Search for the cell housing the specified text and yield its (x, y) center coordinate. 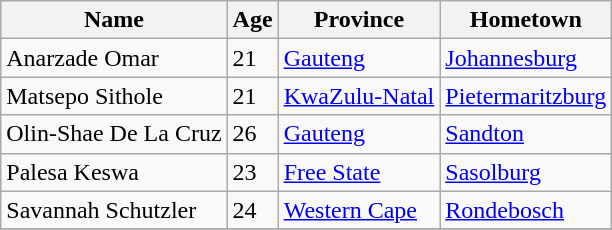
26 (252, 134)
Anarzade Omar (114, 58)
23 (252, 172)
Pietermaritzburg (526, 96)
Johannesburg (526, 58)
Free State (359, 172)
Sasolburg (526, 172)
Rondebosch (526, 210)
Savannah Schutzler (114, 210)
Matsepo Sithole (114, 96)
24 (252, 210)
Palesa Keswa (114, 172)
Hometown (526, 20)
Age (252, 20)
Province (359, 20)
Western Cape (359, 210)
Olin-Shae De La Cruz (114, 134)
Name (114, 20)
Sandton (526, 134)
KwaZulu-Natal (359, 96)
